Identify which cell holds the provided text, then report its (x, y) central coordinate. 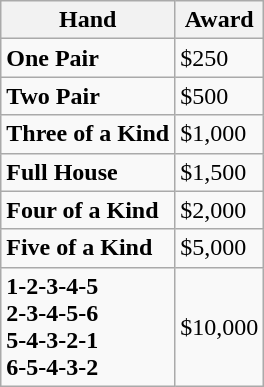
Full House (88, 172)
1-2-3-4-52-3-4-5-65-4-3-2-16-5-4-3-2 (88, 326)
Five of a Kind (88, 248)
Hand (88, 20)
$1,000 (220, 134)
One Pair (88, 58)
$250 (220, 58)
Three of a Kind (88, 134)
Two Pair (88, 96)
$500 (220, 96)
$2,000 (220, 210)
$10,000 (220, 326)
$5,000 (220, 248)
$1,500 (220, 172)
Award (220, 20)
Four of a Kind (88, 210)
